Output the (x, y) coordinate of the center of the cell containing the given text.  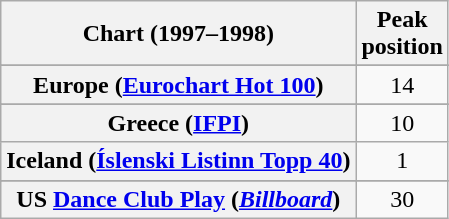
10 (402, 123)
US Dance Club Play (Billboard) (178, 199)
Europe (Eurochart Hot 100) (178, 85)
1 (402, 161)
Peakposition (402, 34)
14 (402, 85)
Chart (1997–1998) (178, 34)
30 (402, 199)
Greece (IFPI) (178, 123)
Iceland (Íslenski Listinn Topp 40) (178, 161)
